Scan for the cell matching the given text and deliver its [x, y] coordinate at center. 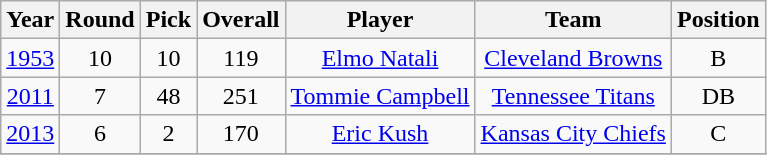
Elmo Natali [380, 58]
B [718, 58]
2 [168, 134]
Overall [241, 20]
2013 [30, 134]
48 [168, 96]
Team [573, 20]
C [718, 134]
170 [241, 134]
Position [718, 20]
Round [100, 20]
251 [241, 96]
Eric Kush [380, 134]
Tennessee Titans [573, 96]
DB [718, 96]
7 [100, 96]
Tommie Campbell [380, 96]
2011 [30, 96]
Player [380, 20]
119 [241, 58]
1953 [30, 58]
Pick [168, 20]
Kansas City Chiefs [573, 134]
Year [30, 20]
6 [100, 134]
Cleveland Browns [573, 58]
